Locate the cell with the specified text and output its [x, y] center coordinate. 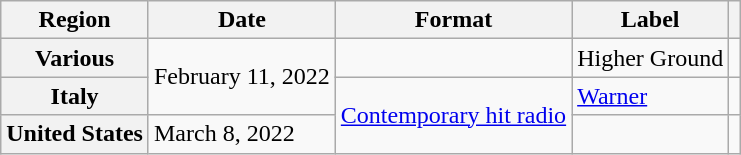
Italy [75, 96]
February 11, 2022 [242, 77]
Label [650, 20]
Region [75, 20]
Date [242, 20]
Format [453, 20]
Warner [650, 96]
Various [75, 58]
March 8, 2022 [242, 134]
United States [75, 134]
Higher Ground [650, 58]
Contemporary hit radio [453, 115]
